Provide the [X, Y] coordinate of the cell's center where the given text is located.  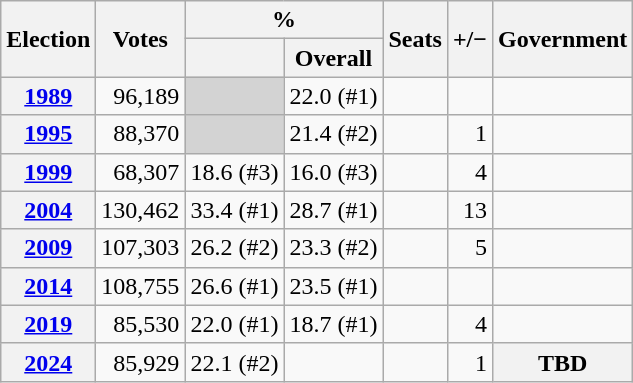
108,755 [140, 286]
+/− [470, 39]
26.2 (#2) [234, 248]
107,303 [140, 248]
2004 [48, 210]
26.6 (#1) [234, 286]
TBD [562, 362]
130,462 [140, 210]
16.0 (#3) [334, 172]
21.4 (#2) [334, 134]
Votes [140, 39]
23.5 (#1) [334, 286]
1995 [48, 134]
2019 [48, 324]
% [284, 20]
68,307 [140, 172]
88,370 [140, 134]
96,189 [140, 96]
Overall [334, 58]
Government [562, 39]
2024 [48, 362]
2014 [48, 286]
13 [470, 210]
2009 [48, 248]
18.6 (#3) [234, 172]
Seats [415, 39]
85,929 [140, 362]
22.1 (#2) [234, 362]
23.3 (#2) [334, 248]
Election [48, 39]
28.7 (#1) [334, 210]
1999 [48, 172]
85,530 [140, 324]
18.7 (#1) [334, 324]
1989 [48, 96]
5 [470, 248]
33.4 (#1) [234, 210]
